Determine the (x, y) coordinate at the center of the cell enclosing the given text.  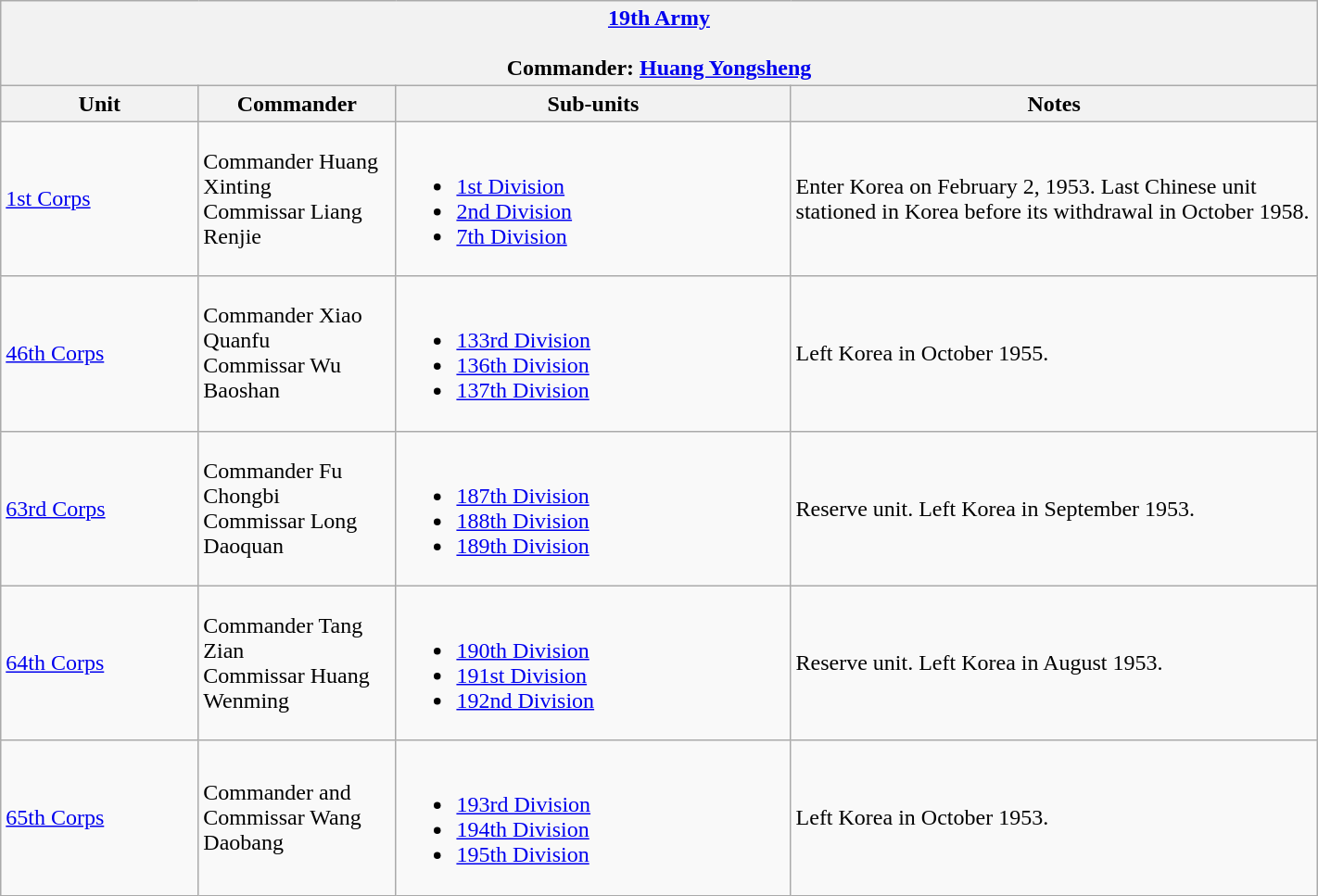
187th Division188th Division189th Division (593, 508)
Enter Korea on February 2, 1953. Last Chinese unit stationed in Korea before its withdrawal in October 1958. (1054, 198)
Notes (1054, 104)
Sub-units (593, 104)
Left Korea in October 1955. (1054, 354)
64th Corps (100, 663)
Commander Tang ZianCommissar Huang Wenming (297, 663)
Commander Xiao QuanfuCommissar Wu Baoshan (297, 354)
Commander Fu ChongbiCommissar Long Daoquan (297, 508)
133rd Division136th Division137th Division (593, 354)
Left Korea in October 1953. (1054, 817)
Commander (297, 104)
Commander and Commissar Wang Daobang (297, 817)
19th ArmyCommander: Huang Yongsheng (659, 44)
Reserve unit. Left Korea in September 1953. (1054, 508)
1st Division2nd Division7th Division (593, 198)
46th Corps (100, 354)
190th Division191st Division192nd Division (593, 663)
1st Corps (100, 198)
Commander Huang XintingCommissar Liang Renjie (297, 198)
Reserve unit. Left Korea in August 1953. (1054, 663)
Unit (100, 104)
63rd Corps (100, 508)
193rd Division194th Division195th Division (593, 817)
65th Corps (100, 817)
